Return (x, y) of the center of cell containing provided text 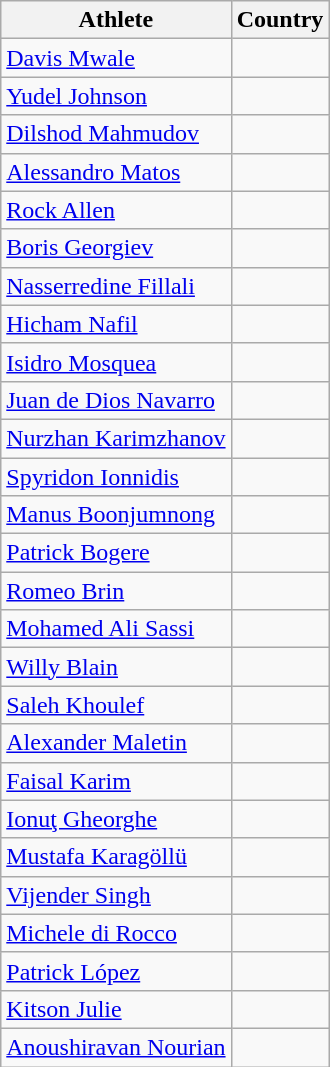
Willy Blain (116, 667)
Country (280, 20)
Yudel Johnson (116, 96)
Michele di Rocco (116, 933)
Isidro Mosquea (116, 362)
Alessandro Matos (116, 172)
Nurzhan Karimzhanov (116, 438)
Hicham Nafil (116, 324)
Nasserredine Fillali (116, 286)
Athlete (116, 20)
Dilshod Mahmudov (116, 134)
Mohamed Ali Sassi (116, 629)
Spyridon Ionnidis (116, 477)
Manus Boonjumnong (116, 515)
Boris Georgiev (116, 248)
Mustafa Karagöllü (116, 857)
Davis Mwale (116, 58)
Saleh Khoulef (116, 705)
Kitson Julie (116, 1009)
Faisal Karim (116, 781)
Anoushiravan Nourian (116, 1047)
Alexander Maletin (116, 743)
Patrick López (116, 971)
Juan de Dios Navarro (116, 400)
Ionuţ Gheorghe (116, 819)
Vijender Singh (116, 895)
Rock Allen (116, 210)
Romeo Brin (116, 591)
Patrick Bogere (116, 553)
